For the text-containing cell, return its midpoint in [x, y] coordinate format. 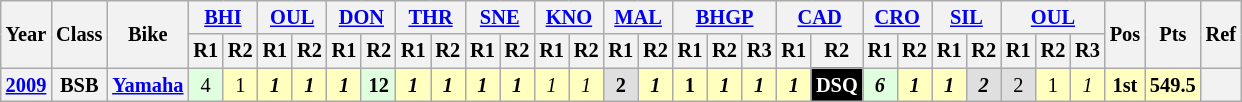
6 [880, 85]
12 [378, 85]
Pos [1125, 34]
THR [430, 17]
2009 [26, 85]
SIL [966, 17]
1st [1125, 85]
4 [206, 85]
KNO [568, 17]
Bike [148, 34]
DSQ [837, 85]
Class [79, 34]
BHI [222, 17]
Yamaha [148, 85]
Year [26, 34]
MAL [638, 17]
SNE [500, 17]
Pts [1173, 34]
BSB [79, 85]
BHGP [725, 17]
CRO [898, 17]
Ref [1221, 34]
CAD [819, 17]
549.5 [1173, 85]
DON [362, 17]
